Find where the given text appears and provide that cell's center as [x, y] coordinate. 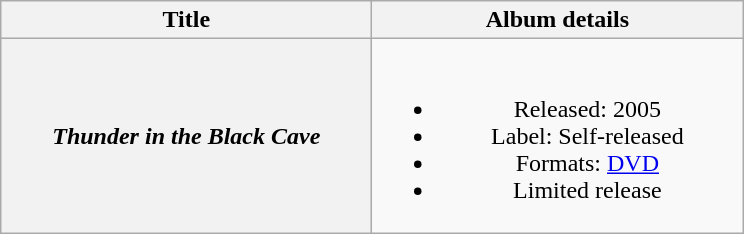
Album details [558, 20]
Thunder in the Black Cave [186, 136]
Released: 2005Label: Self-releasedFormats: DVDLimited release [558, 136]
Title [186, 20]
